From the cell containing the given text, extract its center point as [X, Y] coordinate. 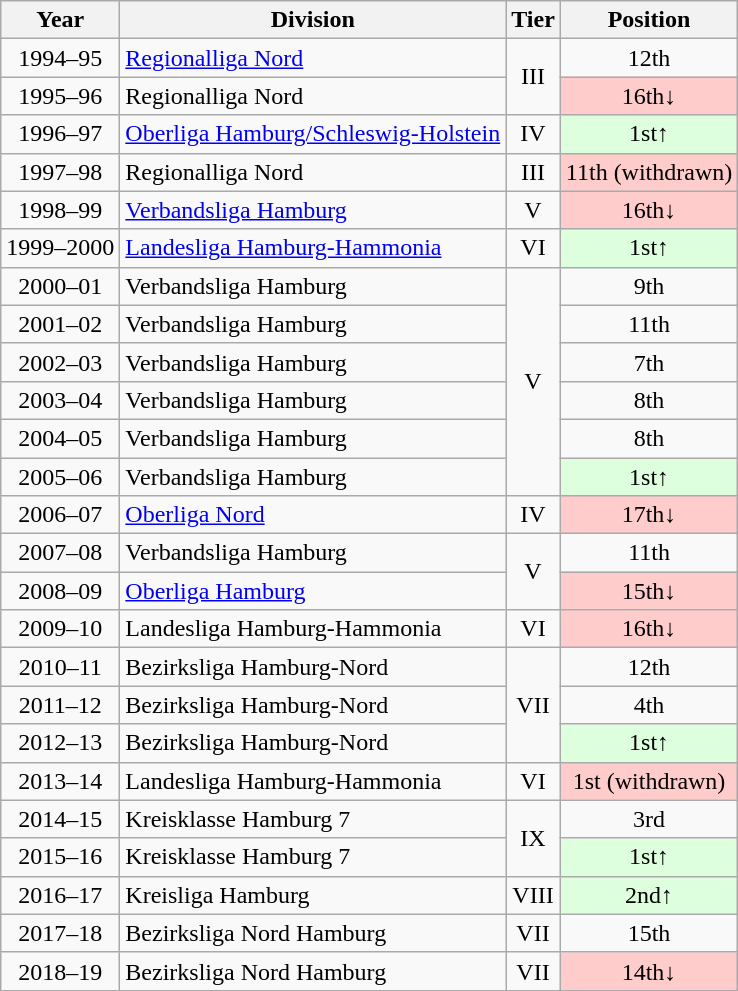
1997–98 [60, 172]
1996–97 [60, 134]
2014–15 [60, 819]
Position [648, 20]
1994–95 [60, 58]
Oberliga Nord [313, 515]
9th [648, 286]
Tier [534, 20]
1998–99 [60, 210]
Kreisliga Hamburg [313, 895]
2006–07 [60, 515]
2018–19 [60, 971]
14th↓ [648, 971]
15th↓ [648, 591]
2nd↑ [648, 895]
2008–09 [60, 591]
3rd [648, 819]
Division [313, 20]
Oberliga Hamburg/Schleswig-Holstein [313, 134]
1st (withdrawn) [648, 781]
2017–18 [60, 933]
2002–03 [60, 362]
2011–12 [60, 705]
2010–11 [60, 667]
2013–14 [60, 781]
Oberliga Hamburg [313, 591]
1999–2000 [60, 248]
2009–10 [60, 629]
2015–16 [60, 857]
2005–06 [60, 477]
2016–17 [60, 895]
IX [534, 838]
2012–13 [60, 743]
VIII [534, 895]
4th [648, 705]
17th↓ [648, 515]
11th (withdrawn) [648, 172]
2007–08 [60, 553]
1995–96 [60, 96]
2004–05 [60, 438]
2000–01 [60, 286]
2003–04 [60, 400]
Year [60, 20]
7th [648, 362]
2001–02 [60, 324]
15th [648, 933]
